Locate the cell with the specified text and output its [X, Y] center coordinate. 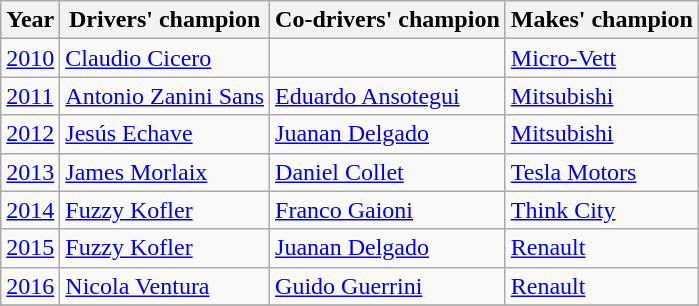
James Morlaix [165, 172]
Tesla Motors [602, 172]
Micro-Vett [602, 58]
2014 [30, 210]
Year [30, 20]
Antonio Zanini Sans [165, 96]
2015 [30, 248]
Co-drivers' champion [388, 20]
Claudio Cicero [165, 58]
Guido Guerrini [388, 286]
2011 [30, 96]
Jesús Echave [165, 134]
Eduardo Ansotegui [388, 96]
Nicola Ventura [165, 286]
2016 [30, 286]
Makes' champion [602, 20]
Think City [602, 210]
2010 [30, 58]
2012 [30, 134]
Daniel Collet [388, 172]
Drivers' champion [165, 20]
2013 [30, 172]
Franco Gaioni [388, 210]
